Identify which cell holds the provided text, then report its [x, y] central coordinate. 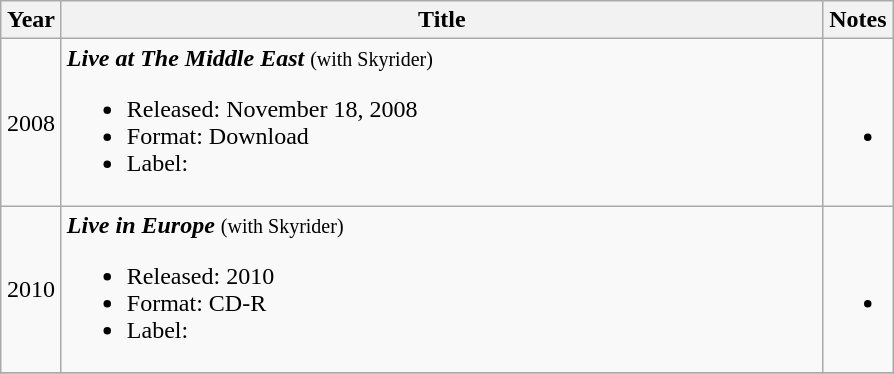
Notes [858, 20]
Live in Europe (with Skyrider)Released: 2010Format: CD-RLabel: [442, 290]
Title [442, 20]
2008 [32, 122]
2010 [32, 290]
Live at The Middle East (with Skyrider)Released: November 18, 2008Format: DownloadLabel: [442, 122]
Year [32, 20]
